Extract the [X, Y] coordinate from the center of the cell holding the provided text.  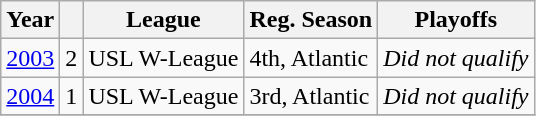
Year [30, 20]
Reg. Season [311, 20]
Playoffs [456, 20]
3rd, Atlantic [311, 96]
2 [72, 58]
4th, Atlantic [311, 58]
2004 [30, 96]
1 [72, 96]
League [164, 20]
2003 [30, 58]
